Return the (X, Y) coordinate for the center point of the cell that contains the specified text.  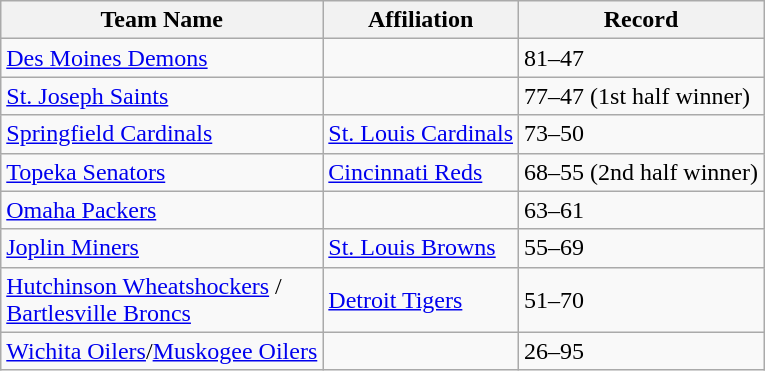
St. Joseph Saints (162, 96)
26–95 (642, 351)
St. Louis Browns (421, 248)
Omaha Packers (162, 210)
Des Moines Demons (162, 58)
77–47 (1st half winner) (642, 96)
Detroit Tigers (421, 300)
Wichita Oilers/Muskogee Oilers (162, 351)
Springfield Cardinals (162, 134)
Team Name (162, 20)
St. Louis Cardinals (421, 134)
Joplin Miners (162, 248)
Hutchinson Wheatshockers /Bartlesville Broncs (162, 300)
Cincinnati Reds (421, 172)
Affiliation (421, 20)
Topeka Senators (162, 172)
51–70 (642, 300)
Record (642, 20)
68–55 (2nd half winner) (642, 172)
63–61 (642, 210)
81–47 (642, 58)
55–69 (642, 248)
73–50 (642, 134)
